Pinpoint the cell where the given text exists, returning its [X, Y] midpoint coordinate. 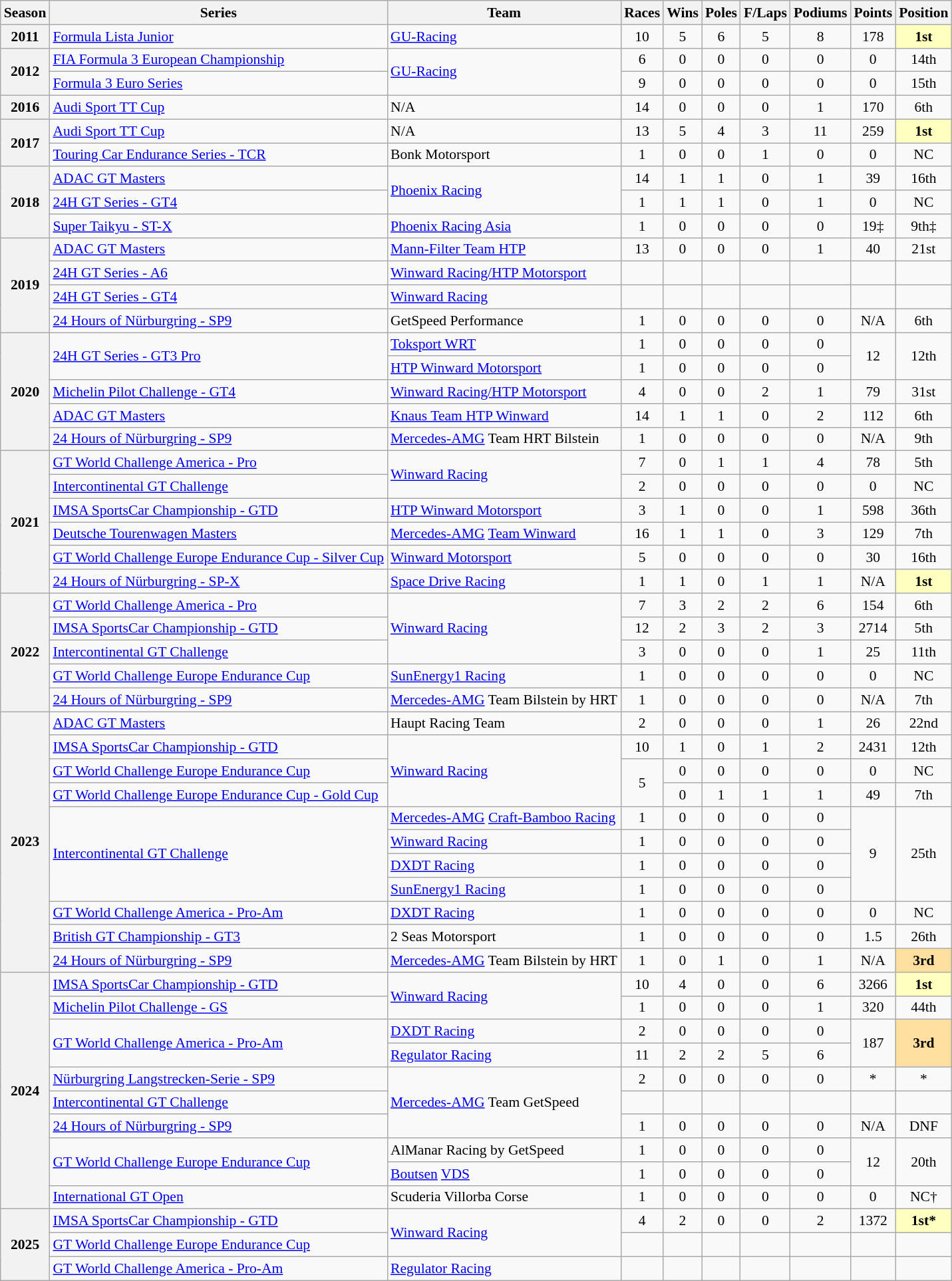
39 [873, 179]
259 [873, 131]
Mann-Filter Team HTP [504, 249]
14th [923, 60]
16 [642, 534]
3266 [873, 984]
International GT Open [218, 1197]
Bonk Motorsport [504, 155]
2020 [25, 392]
Michelin Pilot Challenge - GS [218, 1008]
2019 [25, 285]
GetSpeed Performance [504, 321]
20th [923, 1161]
Mercedes-AMG Team Winward [504, 534]
49 [873, 795]
2024 [25, 1091]
154 [873, 605]
Michelin Pilot Challenge - GT4 [218, 392]
NC† [923, 1197]
Season [25, 13]
Deutsche Tourenwagen Masters [218, 534]
Scuderia Villorba Corse [504, 1197]
170 [873, 108]
2016 [25, 108]
2017 [25, 142]
2 Seas Motorsport [504, 937]
2011 [25, 37]
Podiums [821, 13]
21st [923, 249]
11th [923, 652]
187 [873, 1043]
F/Laps [765, 13]
2012 [25, 72]
Formula 3 Euro Series [218, 84]
9th‡ [923, 226]
36th [923, 510]
Boutsen VDS [504, 1174]
Phoenix Racing [504, 190]
24H GT Series - A6 [218, 273]
Space Drive Racing [504, 581]
British GT Championship - GT3 [218, 937]
25th [923, 853]
1.5 [873, 937]
40 [873, 249]
598 [873, 510]
2025 [25, 1245]
Toksport WRT [504, 345]
Mercedes-AMG Craft-Bamboo Racing [504, 818]
15th [923, 84]
79 [873, 392]
44th [923, 1008]
Points [873, 13]
26th [923, 937]
178 [873, 37]
AlManar Racing by GetSpeed [504, 1150]
8 [821, 37]
Haupt Racing Team [504, 724]
Knaus Team HTP Winward [504, 416]
Winward Motorsport [504, 558]
2431 [873, 748]
GT World Challenge Europe Endurance Cup - Gold Cup [218, 795]
129 [873, 534]
24H GT Series - GT3 Pro [218, 356]
Mercedes-AMG Team GetSpeed [504, 1103]
Touring Car Endurance Series - TCR [218, 155]
2018 [25, 202]
Poles [721, 13]
26 [873, 724]
2022 [25, 652]
112 [873, 416]
Mercedes-AMG Team HRT Bilstein [504, 439]
9th [923, 439]
GT World Challenge Europe Endurance Cup - Silver Cup [218, 558]
2021 [25, 522]
Series [218, 13]
Formula Lista Junior [218, 37]
78 [873, 463]
Wins [683, 13]
2714 [873, 629]
19‡ [873, 226]
1372 [873, 1221]
Races [642, 13]
25 [873, 652]
Super Taikyu - ST-X [218, 226]
Phoenix Racing Asia [504, 226]
Position [923, 13]
2023 [25, 842]
FIA Formula 3 European Championship [218, 60]
31st [923, 392]
320 [873, 1008]
Team [504, 13]
Nürburgring Langstrecken-Serie - SP9 [218, 1079]
24 Hours of Nürburgring - SP-X [218, 581]
DNF [923, 1127]
30 [873, 558]
22nd [923, 724]
1st* [923, 1221]
